Output the (x, y) coordinate of the center of the cell containing the given text.  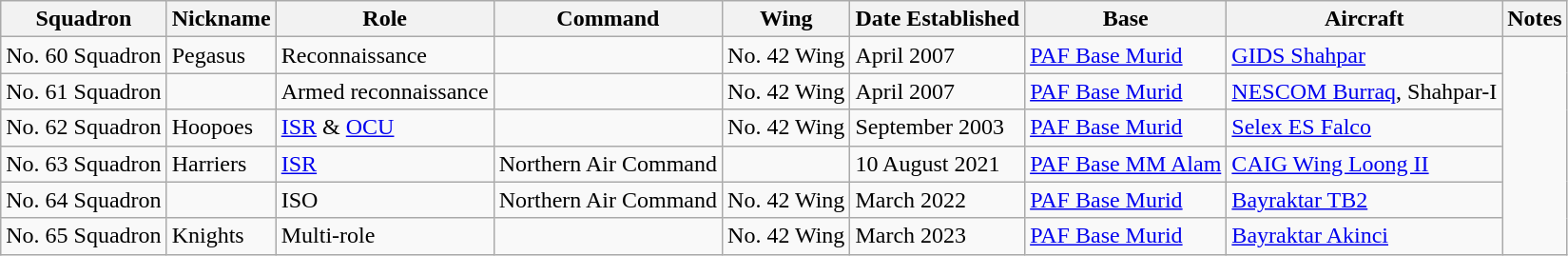
Selex ES Falco (1365, 128)
10 August 2021 (938, 164)
No. 60 Squadron (84, 55)
Armed reconnaissance (384, 91)
Date Established (938, 19)
Reconnaissance (384, 55)
September 2003 (938, 128)
Hoopoes (221, 128)
ISR & OCU (384, 128)
Harriers (221, 164)
Notes (1535, 19)
Squadron (84, 19)
Nickname (221, 19)
Role (384, 19)
ISR (384, 164)
PAF Base MM Alam (1126, 164)
No. 65 Squadron (84, 236)
No. 61 Squadron (84, 91)
Base (1126, 19)
March 2023 (938, 236)
March 2022 (938, 200)
Knights (221, 236)
No. 64 Squadron (84, 200)
No. 62 Squadron (84, 128)
Bayraktar Akinci (1365, 236)
CAIG Wing Loong II (1365, 164)
Bayraktar TB2 (1365, 200)
Aircraft (1365, 19)
No. 63 Squadron (84, 164)
GIDS Shahpar (1365, 55)
Pegasus (221, 55)
Multi-role (384, 236)
Command (608, 19)
ISO (384, 200)
Wing (786, 19)
NESCOM Burraq, Shahpar-I (1365, 91)
